For the text-containing cell, return its midpoint in (X, Y) coordinate format. 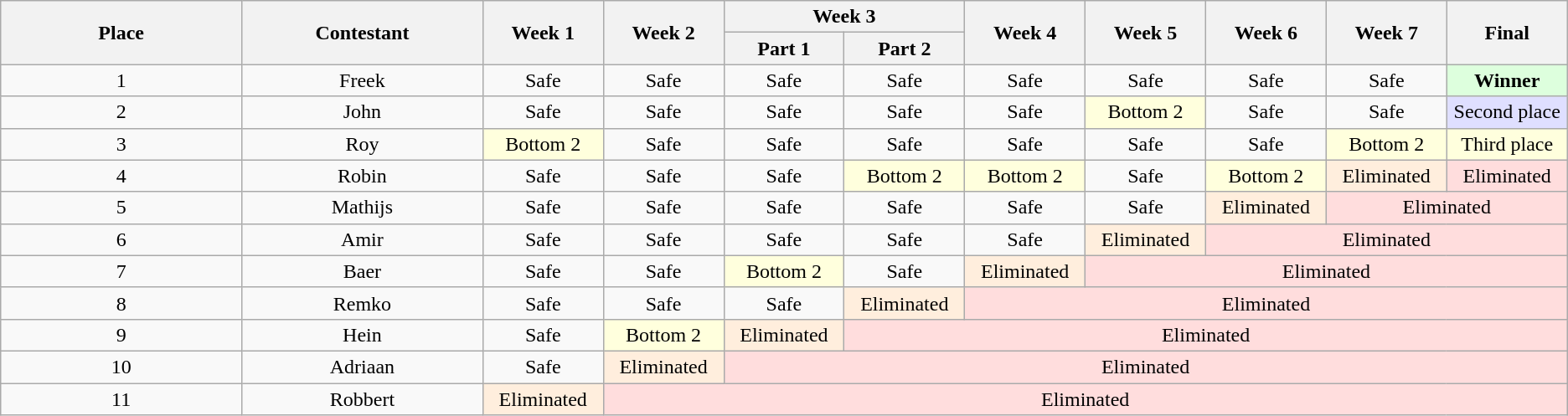
Contestant (363, 33)
Place (121, 33)
Week 7 (1386, 33)
Amir (363, 239)
10 (121, 367)
7 (121, 271)
Hein (363, 335)
9 (121, 335)
6 (121, 239)
5 (121, 208)
Robbert (363, 399)
2 (121, 112)
Remko (363, 303)
Week 1 (543, 33)
Final (1507, 33)
Third place (1507, 144)
Week 3 (844, 17)
Part 1 (784, 49)
Week 4 (1025, 33)
John (363, 112)
3 (121, 144)
Week 5 (1146, 33)
Freek (363, 80)
1 (121, 80)
Winner (1507, 80)
Adriaan (363, 367)
Mathijs (363, 208)
4 (121, 176)
Week 6 (1266, 33)
Roy (363, 144)
Robin (363, 176)
11 (121, 399)
Second place (1507, 112)
8 (121, 303)
Part 2 (905, 49)
Week 2 (663, 33)
Baer (363, 271)
